Determine the (X, Y) coordinate at the center of the cell enclosing the given text.  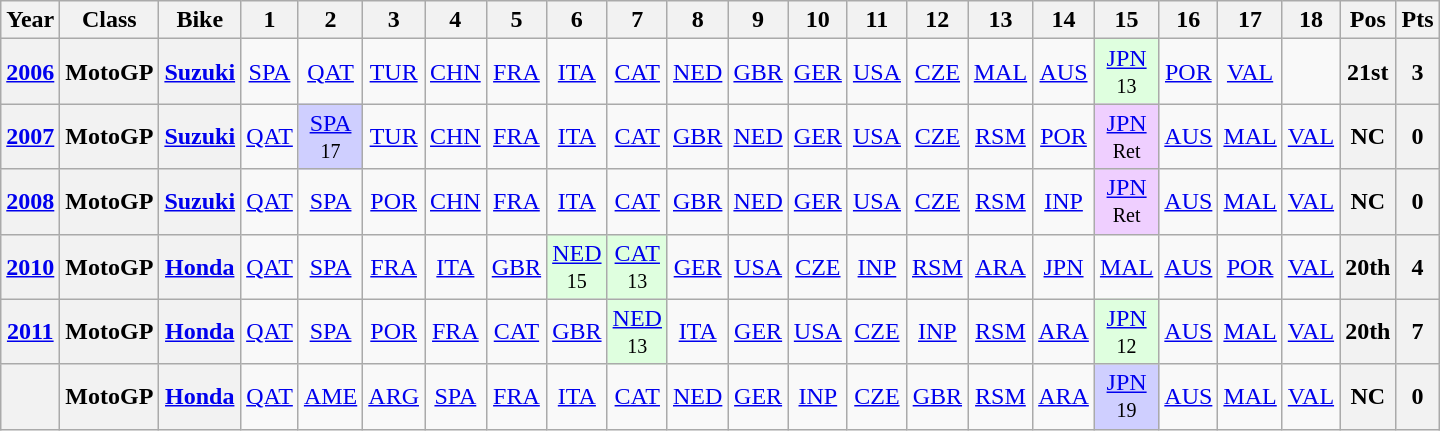
Bike (200, 20)
16 (1188, 20)
Pts (1418, 20)
21st (1368, 72)
5 (516, 20)
13 (1000, 20)
JPN12 (1126, 332)
2006 (30, 72)
2008 (30, 202)
Year (30, 20)
JPN13 (1126, 72)
6 (577, 20)
11 (876, 20)
2010 (30, 266)
18 (1310, 20)
NED13 (637, 332)
15 (1126, 20)
NED15 (577, 266)
SPA17 (330, 136)
2 (330, 20)
14 (1064, 20)
AME (330, 396)
12 (937, 20)
ARG (394, 396)
Pos (1368, 20)
2007 (30, 136)
8 (697, 20)
JPN19 (1126, 396)
JPN (1064, 266)
CAT13 (637, 266)
2011 (30, 332)
9 (758, 20)
Class (110, 20)
1 (270, 20)
10 (818, 20)
17 (1250, 20)
